Return the [X, Y] coordinate for the center point of the cell that contains the specified text.  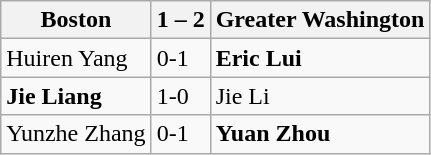
1-0 [180, 96]
Jie Li [320, 96]
Yuan Zhou [320, 134]
1 – 2 [180, 20]
Jie Liang [76, 96]
Eric Lui [320, 58]
Yunzhe Zhang [76, 134]
Boston [76, 20]
Huiren Yang [76, 58]
Greater Washington [320, 20]
